From the cell containing the given text, extract its center point as (x, y) coordinate. 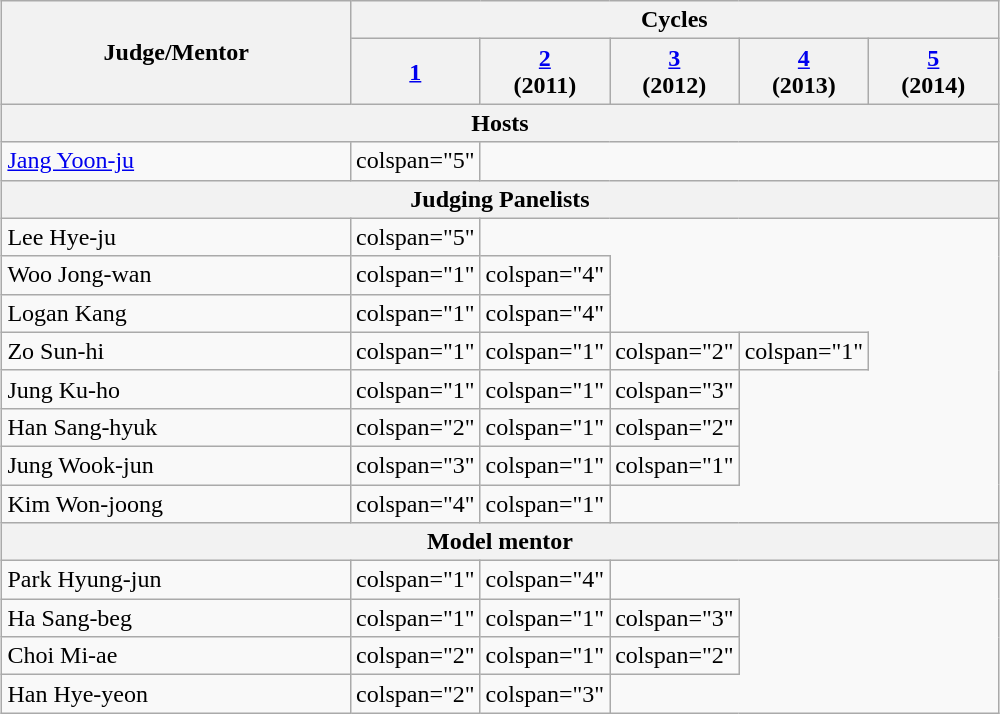
Choi Mi-ae (176, 656)
Judging Panelists (500, 199)
Han Hye-yeon (176, 694)
Park Hyung-jun (176, 580)
Lee Hye-ju (176, 237)
4 (2013) (804, 72)
5 (2014) (934, 72)
Kim Won-joong (176, 503)
Judge/Mentor (176, 52)
Han Sang-hyuk (176, 427)
Woo Jong-wan (176, 275)
1 (416, 72)
Jang Yoon-ju (176, 161)
Hosts (500, 123)
Jung Ku-ho (176, 389)
2 (2011) (545, 72)
Cycles (675, 20)
Ha Sang-beg (176, 618)
Logan Kang (176, 313)
Jung Wook-jun (176, 465)
3 (2012) (675, 72)
Zo Sun-hi (176, 351)
Model mentor (500, 542)
